From the cell containing the given text, extract its center point as [X, Y] coordinate. 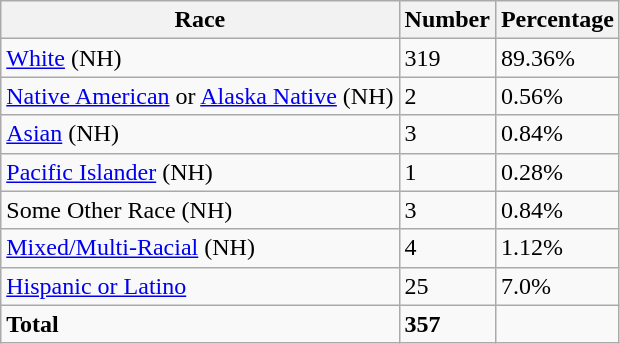
0.56% [557, 96]
Number [447, 20]
4 [447, 248]
1 [447, 172]
White (NH) [200, 58]
Hispanic or Latino [200, 286]
Race [200, 20]
Total [200, 324]
25 [447, 286]
Mixed/Multi-Racial (NH) [200, 248]
319 [447, 58]
Percentage [557, 20]
Some Other Race (NH) [200, 210]
0.28% [557, 172]
2 [447, 96]
357 [447, 324]
7.0% [557, 286]
Asian (NH) [200, 134]
1.12% [557, 248]
Pacific Islander (NH) [200, 172]
89.36% [557, 58]
Native American or Alaska Native (NH) [200, 96]
